Return (X, Y) of the center of cell containing provided text 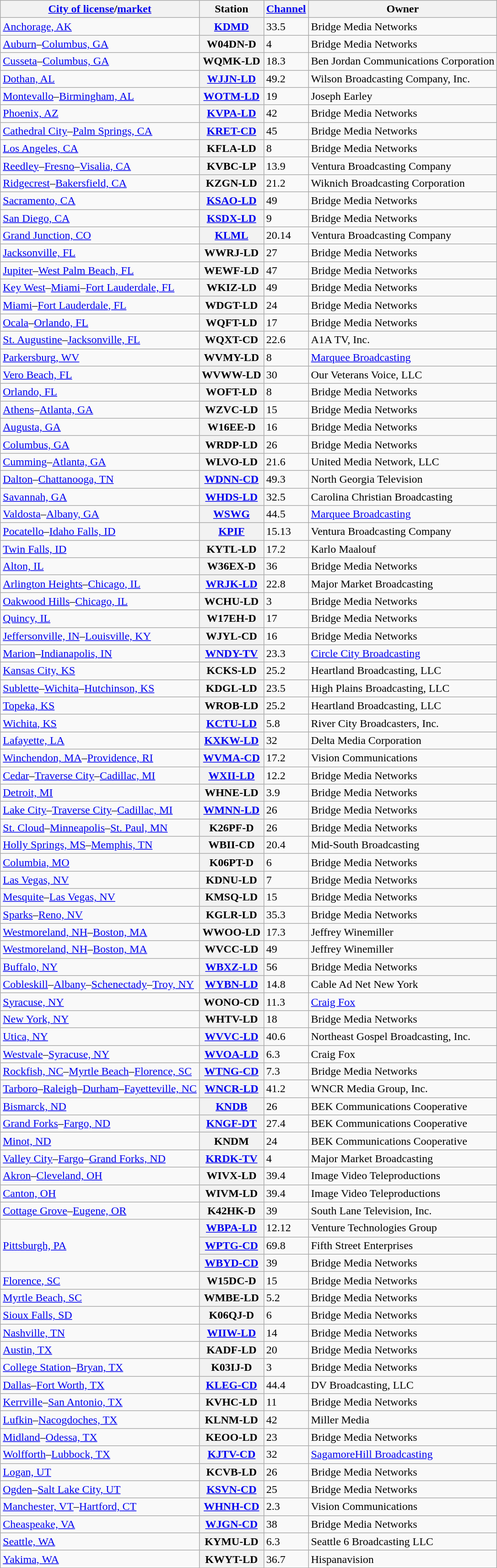
KRET-CD (232, 131)
KXKW-LD (232, 740)
40.6 (286, 1036)
WJYL-CD (232, 636)
18.3 (286, 61)
WQFT-LD (232, 323)
WJJN-LD (232, 79)
City of license/market (100, 9)
Columbia, MO (100, 862)
Grand Forks–Fargo, ND (100, 1124)
K06PT-D (232, 862)
San Diego, CA (100, 218)
WJGN-CD (232, 1524)
Sioux Falls, SD (100, 1315)
Canton, OH (100, 1193)
KPIF (232, 532)
KNGF-DT (232, 1124)
River City Broadcasters, Inc. (403, 723)
18 (286, 1019)
Florence, SC (100, 1280)
KFLA-LD (232, 148)
Delta Media Corporation (403, 740)
WKIZ-LD (232, 288)
Ocala–Orlando, FL (100, 323)
WLVO-LD (232, 462)
Cathedral City–Palm Springs, CA (100, 131)
Yakima, WA (100, 1559)
WDGT-LD (232, 305)
Ridgecrest–Bakersfield, CA (100, 183)
Northeast Gospel Broadcasting, Inc. (403, 1036)
Cusseta–Columbus, GA (100, 61)
Nashville, TN (100, 1333)
KJTV-CD (232, 1455)
Sacramento, CA (100, 200)
Key West–Miami–Fort Lauderdale, FL (100, 288)
WQMK-LD (232, 61)
Seattle, WA (100, 1541)
49.2 (286, 79)
A1A TV, Inc. (403, 340)
Winchendon, MA–Providence, RI (100, 758)
Augusta, GA (100, 427)
KEOO-LD (232, 1437)
21.2 (286, 183)
Auburn–Columbus, GA (100, 44)
SagamoreHill Broadcasting (403, 1455)
North Georgia Television (403, 479)
Hispanavision (403, 1559)
WOFT-LD (232, 392)
36.7 (286, 1559)
Miami–Fort Lauderdale, FL (100, 305)
Logan, UT (100, 1472)
19 (286, 96)
49.3 (286, 479)
Athens–Atlanta, GA (100, 410)
WRDP-LD (232, 444)
KVHC-LD (232, 1402)
Station (232, 9)
WIVX-LD (232, 1176)
Quincy, IL (100, 619)
20 (286, 1350)
12.12 (286, 1228)
5.2 (286, 1298)
KNDB (232, 1106)
33.5 (286, 27)
Karlo Maalouf (403, 549)
KYMU-LD (232, 1541)
Arlington Heights–Chicago, IL (100, 584)
KSAO-LD (232, 200)
Seattle 6 Broadcasting LLC (403, 1541)
KCTU-LD (232, 723)
WMBE-LD (232, 1298)
25 (286, 1489)
Dallas–Fort Worth, TX (100, 1385)
Syracuse, NY (100, 1002)
Minot, ND (100, 1141)
W04DN-D (232, 44)
7.3 (286, 1072)
Los Angeles, CA (100, 148)
Las Vegas, NV (100, 880)
KSDX-LD (232, 218)
20.14 (286, 236)
Buffalo, NY (100, 967)
WRJK-LD (232, 584)
Ogden–Salt Lake City, UT (100, 1489)
WZVC-LD (232, 410)
WDNN-CD (232, 479)
Phoenix, AZ (100, 113)
Akron–Cleveland, OH (100, 1176)
United Media Network, LLC (403, 462)
DV Broadcasting, LLC (403, 1385)
9 (286, 218)
KLEG-CD (232, 1385)
WBII-CD (232, 845)
WTNG-CD (232, 1072)
Topeka, KS (100, 706)
36 (286, 566)
W36EX-D (232, 566)
KDMD (232, 27)
Our Veterans Voice, LLC (403, 375)
Lufkin–Nacogdoches, TX (100, 1420)
KGLR-LD (232, 915)
WBXZ-LD (232, 967)
44.4 (286, 1385)
Holly Springs, MS–Memphis, TN (100, 845)
Miller Media (403, 1420)
Jeffersonville, IN–Louisville, KY (100, 636)
KNDM (232, 1141)
Valdosta–Albany, GA (100, 514)
KMSQ-LD (232, 897)
Austin, TX (100, 1350)
Manchester, VT–Hartford, CT (100, 1507)
Cable Ad Net New York (403, 984)
WIVM-LD (232, 1193)
Mid-South Broadcasting (403, 845)
Oakwood Hills–Chicago, IL (100, 601)
Columbus, GA (100, 444)
Anchorage, AK (100, 27)
KCKS-LD (232, 671)
Valley City–Fargo–Grand Forks, ND (100, 1158)
KYTL-LD (232, 549)
Fifth Street Enterprises (403, 1245)
W17EH-D (232, 619)
Jacksonville, FL (100, 253)
Detroit, MI (100, 793)
KVPA-LD (232, 113)
14.8 (286, 984)
Wiknich Broadcasting Corporation (403, 183)
56 (286, 967)
Cottage Grove–Eugene, OR (100, 1211)
K42HK-D (232, 1211)
WVMA-CD (232, 758)
WONO-CD (232, 1002)
Carolina Christian Broadcasting (403, 496)
K26PF-D (232, 828)
WWRJ-LD (232, 253)
21.6 (286, 462)
23.3 (286, 653)
11 (286, 1402)
13.9 (286, 166)
Wichita, KS (100, 723)
WVWW-LD (232, 375)
WPTG-CD (232, 1245)
WVVC-LD (232, 1036)
WIIW-LD (232, 1333)
W15DC-D (232, 1280)
Kansas City, KS (100, 671)
WQXT-CD (232, 340)
Dothan, AL (100, 79)
20.4 (286, 845)
32.5 (286, 496)
Dalton–Chattanooga, TN (100, 479)
Alton, IL (100, 566)
KDGL-LD (232, 688)
WMNN-LD (232, 810)
KWYT-LD (232, 1559)
WNDY-TV (232, 653)
St. Augustine–Jacksonville, FL (100, 340)
27 (286, 253)
Bismarck, ND (100, 1106)
Cobleskill–Albany–Schenectady–Troy, NY (100, 984)
Parkersburg, WV (100, 357)
41.2 (286, 1089)
Joseph Earley (403, 96)
12.2 (286, 776)
KCVB-LD (232, 1472)
KLML (232, 236)
Wilson Broadcasting Company, Inc. (403, 79)
Circle City Broadcasting (403, 653)
Wolfforth–Lubbock, TX (100, 1455)
Channel (286, 9)
38 (286, 1524)
KLNM-LD (232, 1420)
WBYD-CD (232, 1263)
WROB-LD (232, 706)
New York, NY (100, 1019)
17.3 (286, 932)
44.5 (286, 514)
Jupiter–West Palm Beach, FL (100, 270)
7 (286, 880)
Westvale–Syracuse, NY (100, 1054)
Cedar–Traverse City–Cadillac, MI (100, 776)
WNCR-LD (232, 1089)
Sparks–Reno, NV (100, 915)
Lafayette, LA (100, 740)
WVCC-LD (232, 949)
11.3 (286, 1002)
14 (286, 1333)
Reedley–Fresno–Visalia, CA (100, 166)
K03IJ-D (232, 1368)
WXII-LD (232, 776)
KZGN-LD (232, 183)
St. Cloud–Minneapolis–St. Paul, MN (100, 828)
Owner (403, 9)
Cheaspeake, VA (100, 1524)
WOTM-LD (232, 96)
Pittsburgh, PA (100, 1245)
WYBN-LD (232, 984)
Twin Falls, ID (100, 549)
22.8 (286, 584)
Montevallo–Birmingham, AL (100, 96)
23.5 (286, 688)
WWOO-LD (232, 932)
KSVN-CD (232, 1489)
High Plains Broadcasting, LLC (403, 688)
Orlando, FL (100, 392)
Marion–Indianapolis, IN (100, 653)
69.8 (286, 1245)
Venture Technologies Group (403, 1228)
23 (286, 1437)
Utica, NY (100, 1036)
K06QJ-D (232, 1315)
Rockfish, NC–Myrtle Beach–Florence, SC (100, 1072)
Pocatello–Idaho Falls, ID (100, 532)
KVBC-LP (232, 166)
Kerrville–San Antonio, TX (100, 1402)
Grand Junction, CO (100, 236)
WHNH-CD (232, 1507)
Cumming–Atlanta, GA (100, 462)
W16EE-D (232, 427)
Midland–Odessa, TX (100, 1437)
22.6 (286, 340)
WCHU-LD (232, 601)
Myrtle Beach, SC (100, 1298)
KRDK-TV (232, 1158)
WEWF-LD (232, 270)
2.3 (286, 1507)
WSWG (232, 514)
35.3 (286, 915)
Tarboro–Raleigh–Durham–Fayetteville, NC (100, 1089)
3.9 (286, 793)
45 (286, 131)
Savannah, GA (100, 496)
WHNE-LD (232, 793)
15.13 (286, 532)
WBPA-LD (232, 1228)
WVMY-LD (232, 357)
Lake City–Traverse City–Cadillac, MI (100, 810)
KDNU-LD (232, 880)
WHDS-LD (232, 496)
WHTV-LD (232, 1019)
Vero Beach, FL (100, 375)
South Lane Television, Inc. (403, 1211)
WVOA-LD (232, 1054)
Ben Jordan Communications Corporation (403, 61)
College Station–Bryan, TX (100, 1368)
30 (286, 375)
27.4 (286, 1124)
Sublette–Wichita–Hutchinson, KS (100, 688)
KADF-LD (232, 1350)
Mesquite–Las Vegas, NV (100, 897)
5.8 (286, 723)
47 (286, 270)
WNCR Media Group, Inc. (403, 1089)
